Return the [x, y] coordinate for the center point of the cell that contains the specified text.  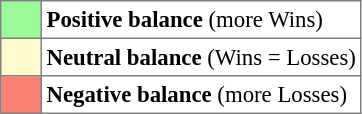
Negative balance (more Losses) [201, 95]
Neutral balance (Wins = Losses) [201, 57]
Positive balance (more Wins) [201, 20]
